Scan for the cell matching the given text and deliver its (x, y) coordinate at center. 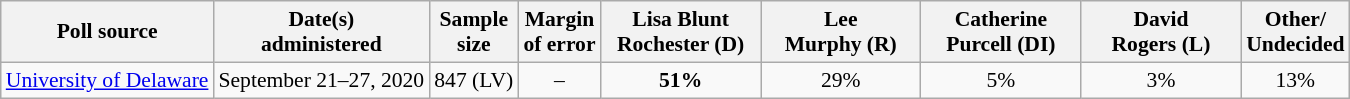
13% (1295, 80)
– (559, 80)
3% (1161, 80)
LeeMurphy (R) (841, 32)
Marginof error (559, 32)
847 (LV) (474, 80)
29% (841, 80)
CatherinePurcell (DI) (1001, 32)
September 21–27, 2020 (321, 80)
Lisa BluntRochester (D) (681, 32)
Samplesize (474, 32)
Poll source (108, 32)
Other/Undecided (1295, 32)
DavidRogers (L) (1161, 32)
5% (1001, 80)
Date(s)administered (321, 32)
University of Delaware (108, 80)
51% (681, 80)
